For the text-containing cell, return its midpoint in (X, Y) coordinate format. 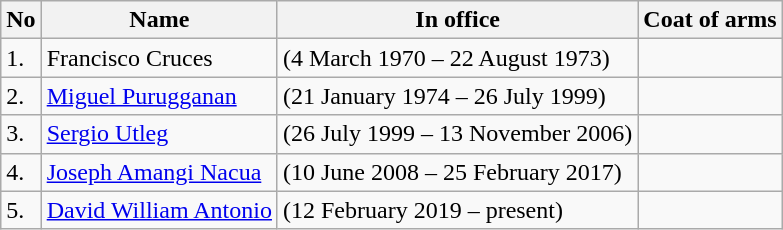
Sergio Utleg (159, 134)
No (21, 20)
In office (457, 20)
(10 June 2008 – 25 February 2017) (457, 172)
4. (21, 172)
(12 February 2019 – present) (457, 210)
Miguel Purugganan (159, 96)
Coat of arms (710, 20)
2. (21, 96)
(4 March 1970 – 22 August 1973) (457, 58)
Joseph Amangi Nacua (159, 172)
Name (159, 20)
David William Antonio (159, 210)
Francisco Cruces (159, 58)
(21 January 1974 – 26 July 1999) (457, 96)
5. (21, 210)
3. (21, 134)
(26 July 1999 – 13 November 2006) (457, 134)
1. (21, 58)
